Scan for the cell matching the given text and deliver its (x, y) coordinate at center. 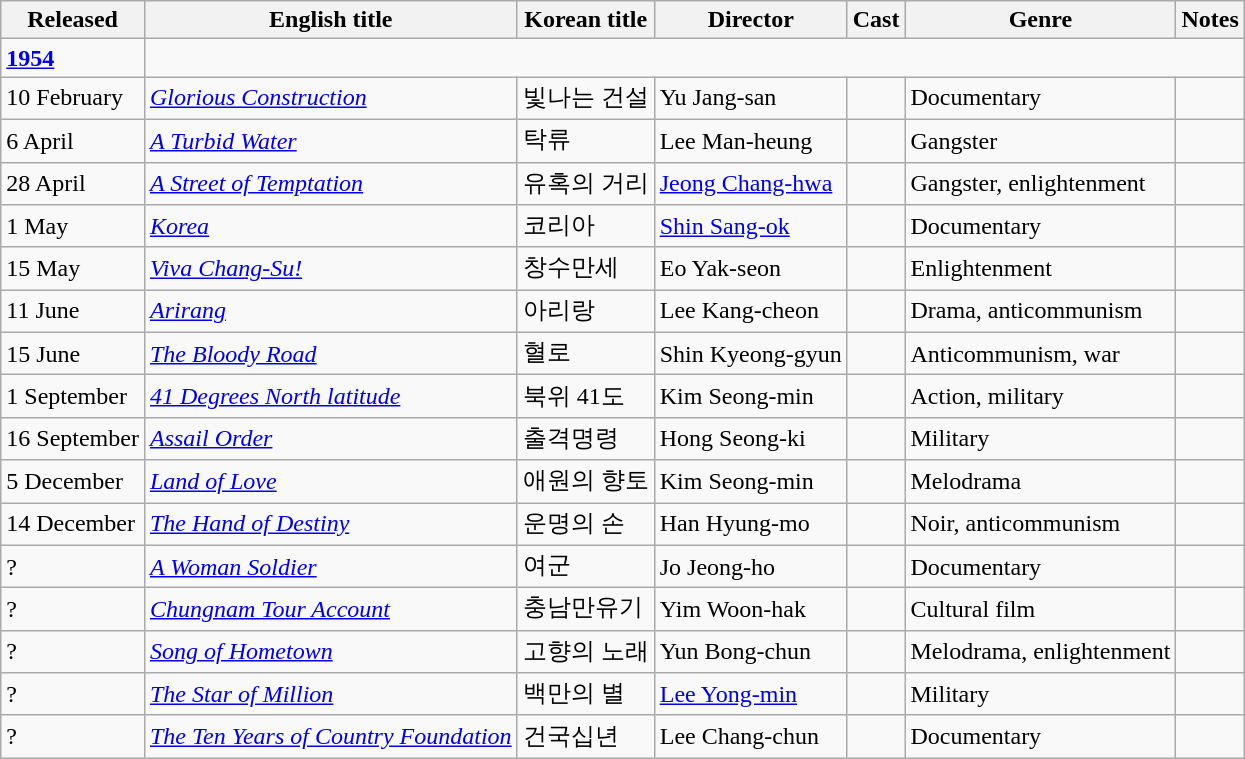
The Star of Million (330, 694)
Eo Yak-seon (750, 268)
코리아 (586, 226)
Lee Chang-chun (750, 736)
A Woman Soldier (330, 566)
English title (330, 20)
1 May (73, 226)
Cultural film (1040, 610)
14 December (73, 524)
혈로 (586, 354)
여군 (586, 566)
Genre (1040, 20)
28 April (73, 184)
5 December (73, 482)
건국십년 (586, 736)
1954 (73, 58)
북위 41도 (586, 396)
Arirang (330, 312)
Land of Love (330, 482)
11 June (73, 312)
1 September (73, 396)
Action, military (1040, 396)
The Bloody Road (330, 354)
Lee Man-heung (750, 140)
Yun Bong-chun (750, 652)
고향의 노래 (586, 652)
10 February (73, 98)
Anticommunism, war (1040, 354)
Noir, anticommunism (1040, 524)
Enlightenment (1040, 268)
Shin Kyeong-gyun (750, 354)
Cast (876, 20)
Jeong Chang-hwa (750, 184)
Chungnam Tour Account (330, 610)
Shin Sang-ok (750, 226)
백만의 별 (586, 694)
A Street of Temptation (330, 184)
Gangster (1040, 140)
충남만유기 (586, 610)
Melodrama (1040, 482)
Drama, anticommunism (1040, 312)
Released (73, 20)
Song of Hometown (330, 652)
창수만세 (586, 268)
출격명령 (586, 438)
Glorious Construction (330, 98)
15 June (73, 354)
Director (750, 20)
Lee Yong-min (750, 694)
16 September (73, 438)
Lee Kang-cheon (750, 312)
Viva Chang-Su! (330, 268)
Korean title (586, 20)
Han Hyung-mo (750, 524)
탁류 (586, 140)
6 April (73, 140)
The Hand of Destiny (330, 524)
41 Degrees North latitude (330, 396)
Assail Order (330, 438)
빛나는 건설 (586, 98)
Jo Jeong-ho (750, 566)
Notes (1210, 20)
Yu Jang-san (750, 98)
애원의 향토 (586, 482)
유혹의 거리 (586, 184)
A Turbid Water (330, 140)
Yim Woon-hak (750, 610)
The Ten Years of Country Foundation (330, 736)
Korea (330, 226)
Hong Seong-ki (750, 438)
아리랑 (586, 312)
Gangster, enlightenment (1040, 184)
15 May (73, 268)
Melodrama, enlightenment (1040, 652)
운명의 손 (586, 524)
